Provide the (x, y) coordinate of the cell's center where the given text is located.  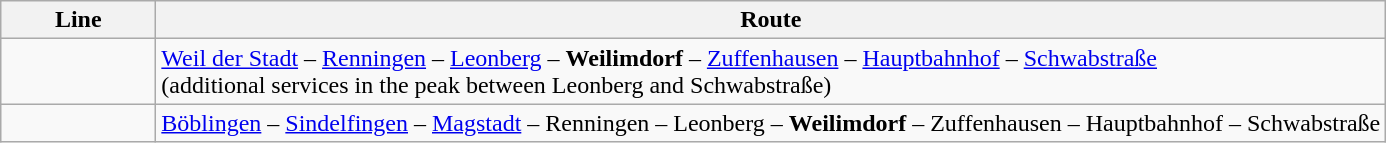
Route (771, 20)
Böblingen – Sindelfingen – Magstadt – Renningen – Leonberg – Weilimdorf – Zuffenhausen – Hauptbahnhof – Schwabstraße (771, 123)
Line (78, 20)
